Identify which cell holds the provided text, then report its (x, y) central coordinate. 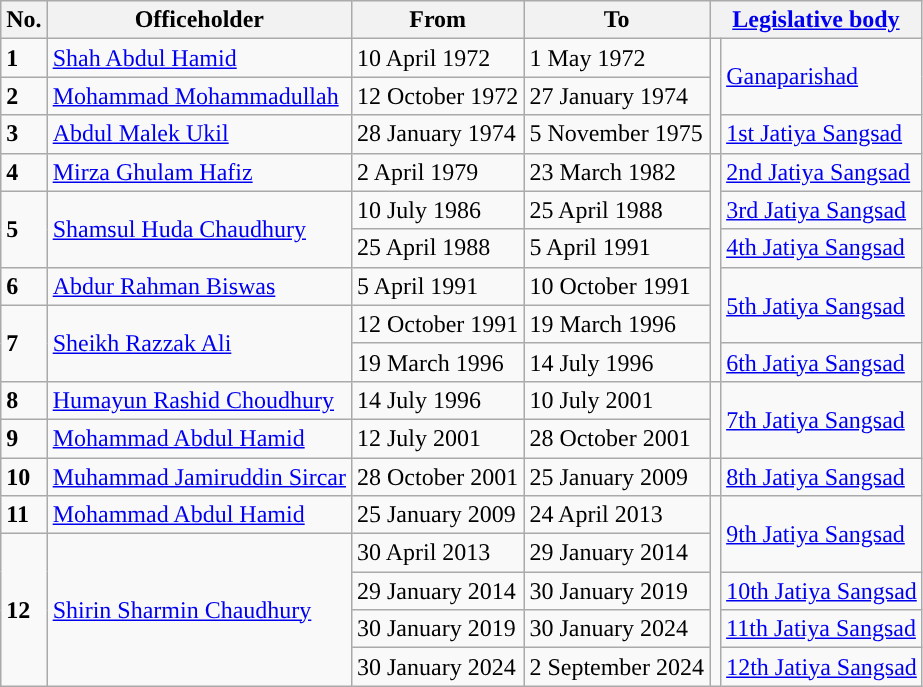
1 May 1972 (617, 58)
10th Jatiya Sangsad (822, 591)
10 July 1986 (437, 210)
6 (24, 286)
10 October 1991 (617, 286)
Legislative body (816, 20)
12 (24, 610)
2 April 1979 (437, 172)
10 April 1972 (437, 58)
8 (24, 400)
Shah Abdul Hamid (199, 58)
Mirza Ghulam Hafiz (199, 172)
Shamsul Huda Chaudhury (199, 229)
2 September 2024 (617, 667)
Muhammad Jamiruddin Sircar (199, 477)
No. (24, 20)
5 (24, 229)
8th Jatiya Sangsad (822, 477)
12 October 1972 (437, 96)
4 (24, 172)
12th Jatiya Sangsad (822, 667)
5th Jatiya Sangsad (822, 305)
To (617, 20)
4th Jatiya Sangsad (822, 248)
Shirin Sharmin Chaudhury (199, 610)
5 November 1975 (617, 134)
28 January 1974 (437, 134)
Sheikh Razzak Ali (199, 343)
23 March 1982 (617, 172)
Abdur Rahman Biswas (199, 286)
6th Jatiya Sangsad (822, 362)
11 (24, 515)
2 (24, 96)
Mohammad Mohammadullah (199, 96)
11th Jatiya Sangsad (822, 629)
9 (24, 438)
3 (24, 134)
Humayun Rashid Choudhury (199, 400)
30 April 2013 (437, 553)
9th Jatiya Sangsad (822, 534)
12 October 1991 (437, 324)
7 (24, 343)
1st Jatiya Sangsad (822, 134)
Ganaparishad (822, 77)
3rd Jatiya Sangsad (822, 210)
12 July 2001 (437, 438)
10 (24, 477)
Abdul Malek Ukil (199, 134)
2nd Jatiya Sangsad (822, 172)
Officeholder (199, 20)
10 July 2001 (617, 400)
27 January 1974 (617, 96)
1 (24, 58)
From (437, 20)
24 April 2013 (617, 515)
7th Jatiya Sangsad (822, 419)
